Detect which cell encompasses the target text, then output its [x, y] center coordinate. 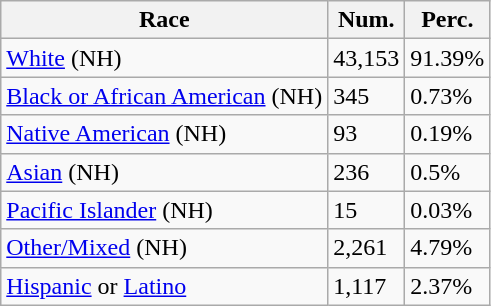
Black or African American (NH) [164, 96]
345 [366, 96]
0.5% [448, 172]
0.73% [448, 96]
2.37% [448, 286]
0.19% [448, 134]
Race [164, 20]
236 [366, 172]
0.03% [448, 210]
Perc. [448, 20]
Other/Mixed (NH) [164, 248]
91.39% [448, 58]
43,153 [366, 58]
Hispanic or Latino [164, 286]
Pacific Islander (NH) [164, 210]
Num. [366, 20]
1,117 [366, 286]
White (NH) [164, 58]
4.79% [448, 248]
Native American (NH) [164, 134]
15 [366, 210]
Asian (NH) [164, 172]
93 [366, 134]
2,261 [366, 248]
